Extract the [X, Y] coordinate from the center of the cell holding the provided text.  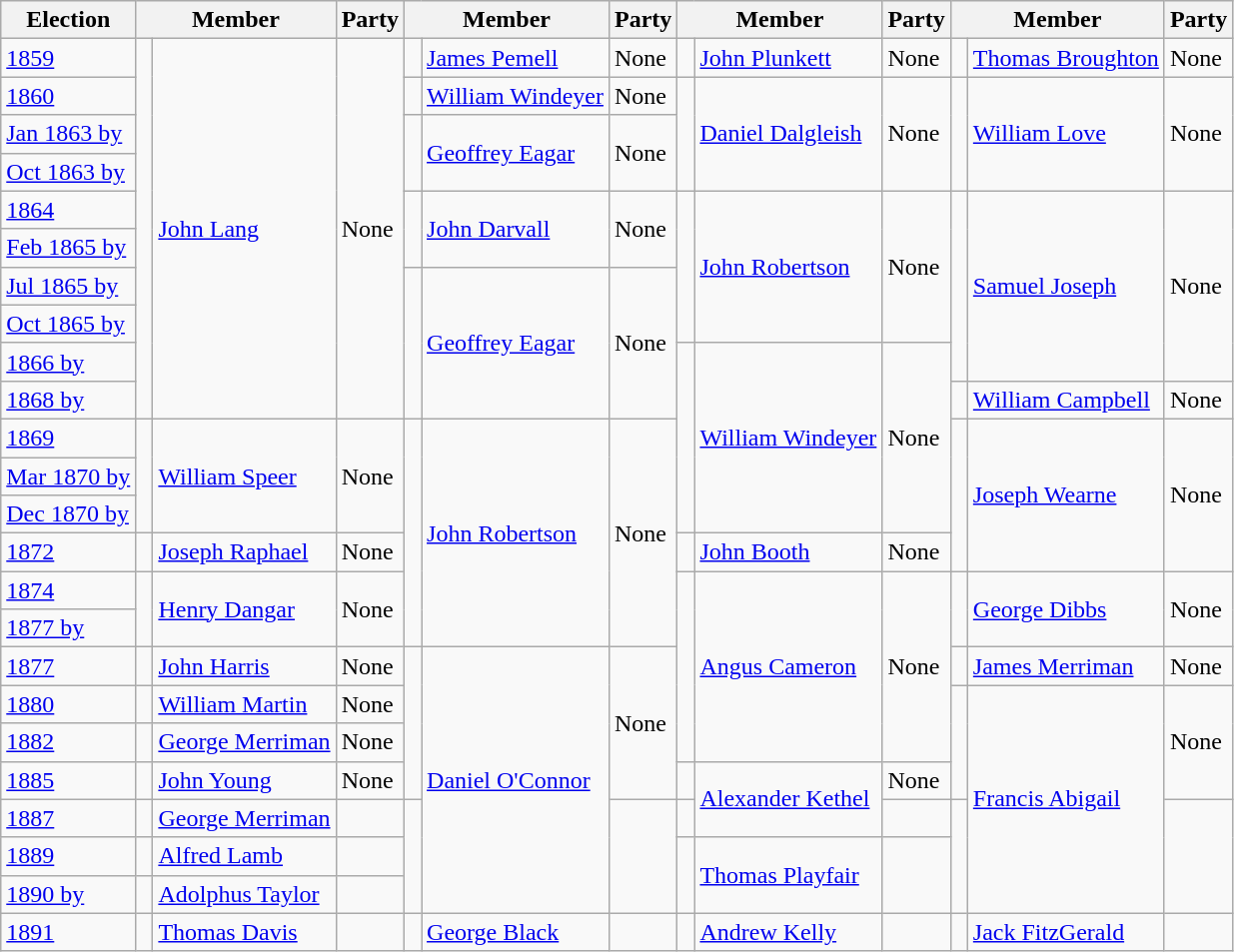
William Campbell [1065, 400]
John Darvall [516, 229]
1877 [68, 666]
Alfred Lamb [244, 856]
1874 [68, 590]
Election [68, 20]
Jul 1865 by [68, 286]
1889 [68, 856]
William Love [1065, 134]
John Booth [788, 552]
John Young [244, 780]
Feb 1865 by [68, 248]
Samuel Joseph [1065, 286]
Daniel Dalgleish [788, 134]
1869 [68, 438]
Oct 1865 by [68, 324]
1868 by [68, 400]
William Martin [244, 704]
Thomas Broughton [1065, 58]
Joseph Wearne [1065, 494]
1882 [68, 742]
1877 by [68, 628]
Henry Dangar [244, 609]
Daniel O'Connor [516, 780]
James Merriman [1065, 666]
1866 by [68, 362]
John Lang [244, 230]
Dec 1870 by [68, 514]
Andrew Kelly [788, 932]
Thomas Playfair [788, 875]
1887 [68, 818]
1872 [68, 552]
Jack FitzGerald [1065, 932]
John Plunkett [788, 58]
1885 [68, 780]
Mar 1870 by [68, 476]
1864 [68, 210]
Francis Abigail [1065, 799]
George Dibbs [1065, 609]
Thomas Davis [244, 932]
Angus Cameron [788, 666]
1859 [68, 58]
James Pemell [516, 58]
Oct 1863 by [68, 172]
Alexander Kethel [788, 799]
Jan 1863 by [68, 134]
1891 [68, 932]
1890 by [68, 894]
William Speer [244, 476]
1880 [68, 704]
Adolphus Taylor [244, 894]
Joseph Raphael [244, 552]
John Harris [244, 666]
George Black [516, 932]
1860 [68, 96]
